Locate the cell with the specified text and output its [x, y] center coordinate. 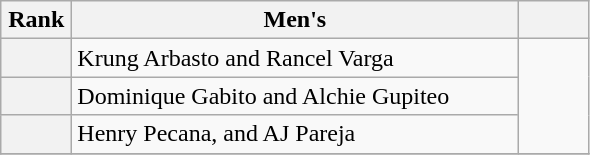
Men's [295, 20]
Krung Arbasto and Rancel Varga [295, 58]
Rank [36, 20]
Dominique Gabito and Alchie Gupiteo [295, 96]
Henry Pecana, and AJ Pareja [295, 134]
